Output the (X, Y) coordinate of the center of the cell containing the given text.  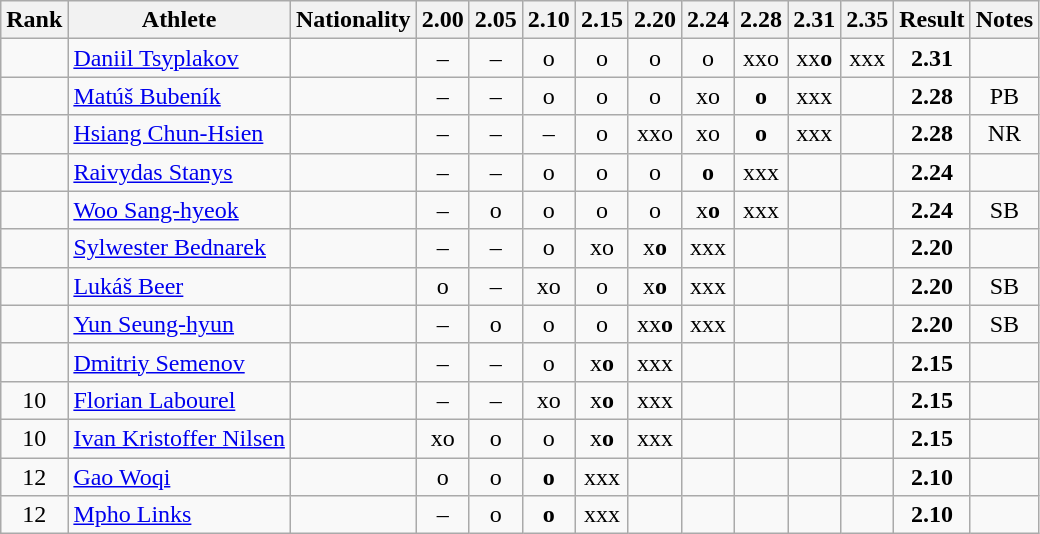
Gao Woqi (180, 477)
Mpho Links (180, 515)
PB (1004, 96)
Athlete (180, 20)
Rank (34, 20)
Raivydas Stanys (180, 172)
2.05 (496, 20)
Lukáš Beer (180, 286)
Florian Labourel (180, 400)
Result (932, 20)
Hsiang Chun-Hsien (180, 134)
Ivan Kristoffer Nilsen (180, 438)
Nationality (353, 20)
NR (1004, 134)
Dmitriy Semenov (180, 362)
Notes (1004, 20)
Sylwester Bednarek (180, 248)
Daniil Tsyplakov (180, 58)
Woo Sang-hyeok (180, 210)
Matúš Bubeník (180, 96)
2.35 (868, 20)
2.00 (442, 20)
Yun Seung-hyun (180, 324)
